Return (X, Y) of the center of cell containing provided text 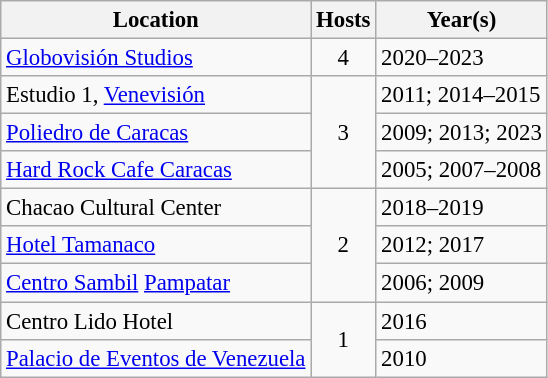
Globovisión Studios (156, 58)
Year(s) (462, 20)
2018–2019 (462, 208)
2020–2023 (462, 58)
2005; 2007–2008 (462, 170)
2 (344, 246)
Palacio de Eventos de Venezuela (156, 358)
Centro Lido Hotel (156, 321)
Hard Rock Cafe Caracas (156, 170)
2016 (462, 321)
2012; 2017 (462, 245)
Centro Sambil Pampatar (156, 283)
Hosts (344, 20)
1 (344, 340)
2010 (462, 358)
2009; 2013; 2023 (462, 133)
Chacao Cultural Center (156, 208)
2006; 2009 (462, 283)
Hotel Tamanaco (156, 245)
Estudio 1, Venevisión (156, 95)
4 (344, 58)
2011; 2014–2015 (462, 95)
3 (344, 132)
Location (156, 20)
Poliedro de Caracas (156, 133)
